Provide the [x, y] coordinate of the cell's center where the given text is located.  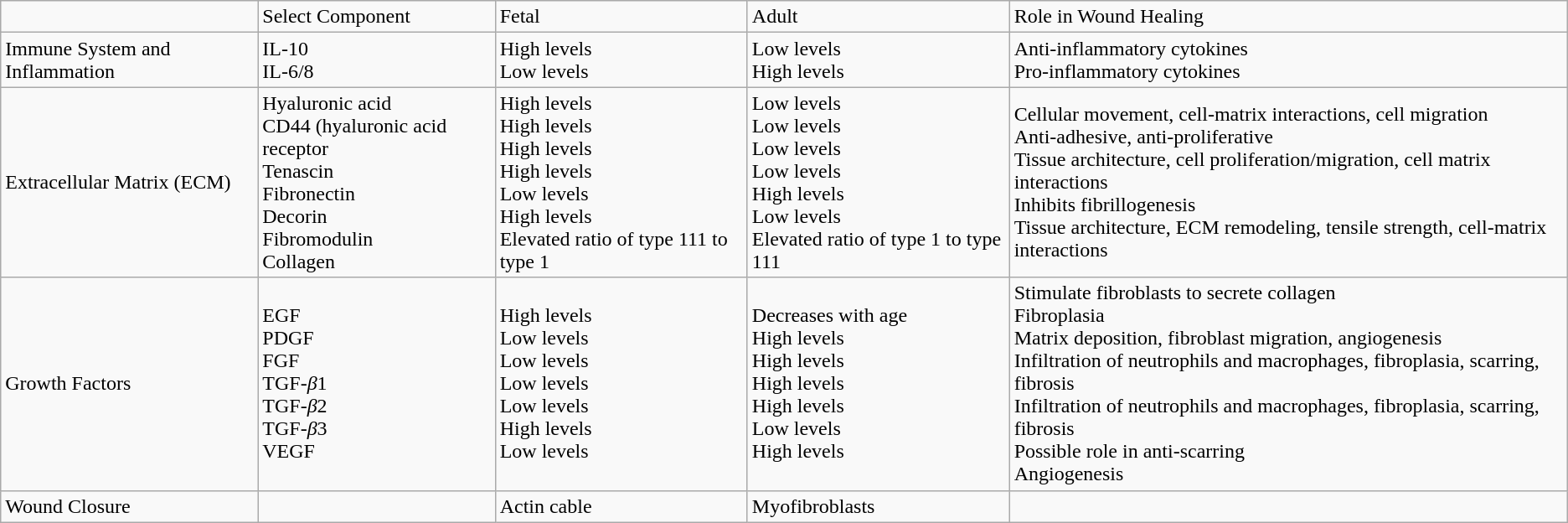
Hyaluronic acidCD44 (hyaluronic acid receptorTenascinFibronectinDecorinFibromodulinCollagen [377, 183]
High levelsHigh levelsHigh levelsHigh levelsLow levelsHigh levelsElevated ratio of type 111 to type 1 [622, 183]
EGFPDGFFGFTGF-β1TGF-β2TGF-β3VEGF [377, 384]
Decreases with ageHigh levelsHigh levelsHigh levelsHigh levelsLow levelsHigh levels [878, 384]
Low levelsHigh levels [878, 60]
High levelsLow levels [622, 60]
Role in Wound Healing [1288, 17]
Fetal [622, 17]
Myofibroblasts [878, 506]
Adult [878, 17]
High levelsLow levelsLow levelsLow levelsLow levelsHigh levelsLow levels [622, 384]
IL-10IL-6/8 [377, 60]
Growth Factors [129, 384]
Immune System and Inflammation [129, 60]
Select Component [377, 17]
Extracellular Matrix (ECM) [129, 183]
Actin cable [622, 506]
Wound Closure [129, 506]
Anti-inflammatory cytokinesPro-inflammatory cytokines [1288, 60]
Low levelsLow levelsLow levelsLow levelsHigh levelsLow levelsElevated ratio of type 1 to type 111 [878, 183]
